Find where the given text appears and provide that cell's center as [x, y] coordinate. 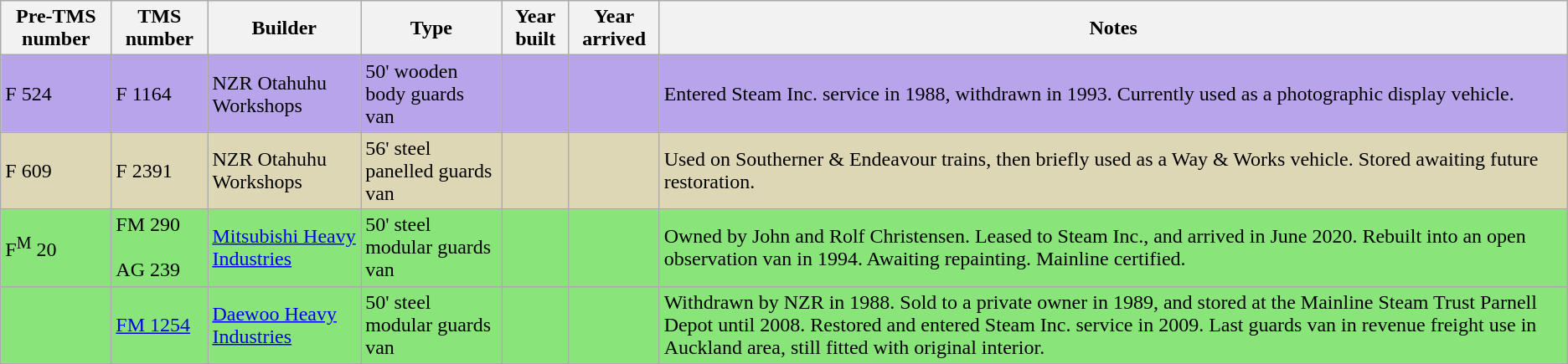
Year built [535, 28]
F 1164 [159, 94]
Type [432, 28]
56' steel panelled guards van [432, 171]
F 2391 [159, 171]
FM 290AG 239 [159, 248]
Pre-TMS number [56, 28]
Notes [1113, 28]
50' wooden body guards van [432, 94]
FM 20 [56, 248]
Year arrived [614, 28]
Builder [285, 28]
Daewoo Heavy Industries [285, 325]
TMS number [159, 28]
F 609 [56, 171]
Mitsubishi Heavy Industries [285, 248]
Used on Southerner & Endeavour trains, then briefly used as a Way & Works vehicle. Stored awaiting future restoration. [1113, 171]
FM 1254 [159, 325]
F 524 [56, 94]
Entered Steam Inc. service in 1988, withdrawn in 1993. Currently used as a photographic display vehicle. [1113, 94]
